Find where the given text appears and provide that cell's center as [X, Y] coordinate. 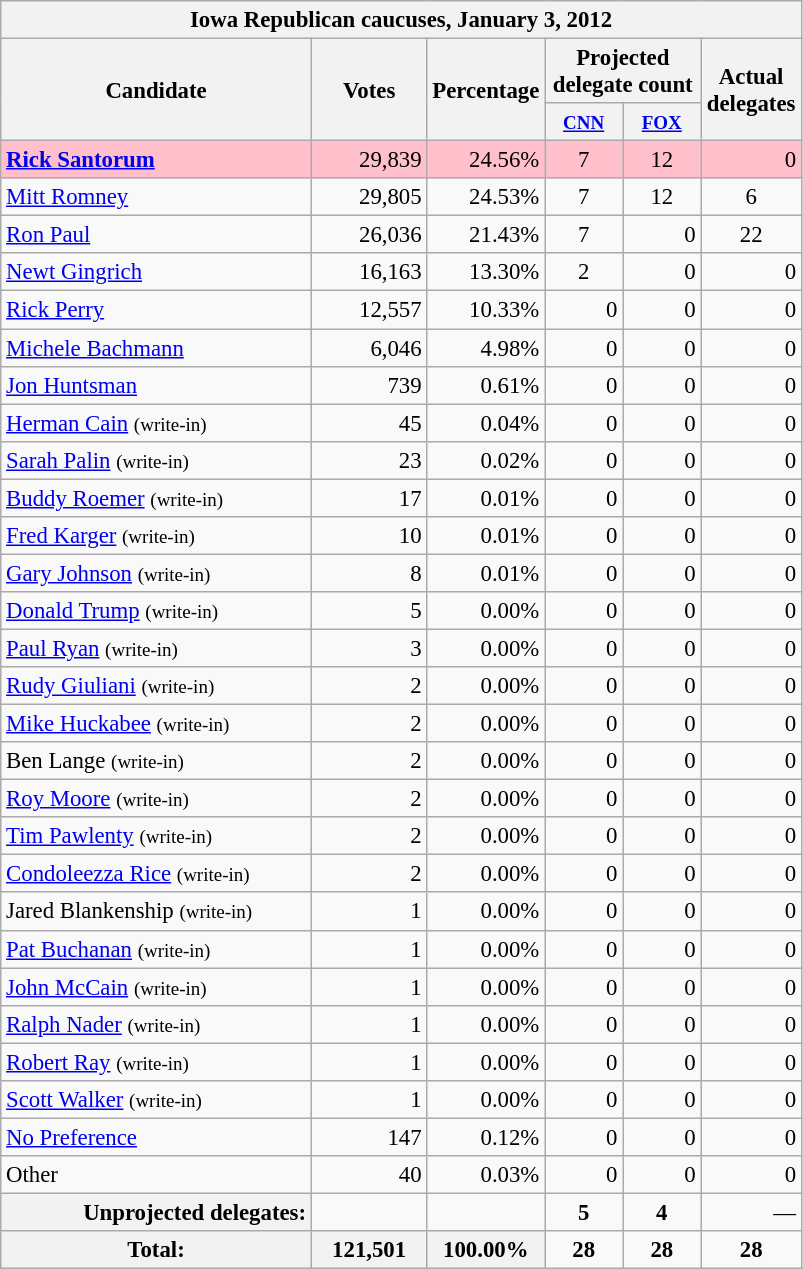
Jon Huntsman [156, 385]
Michele Bachmann [156, 348]
Unprojected delegates: [156, 1212]
45 [369, 423]
Mike Huckabee (write-in) [156, 724]
8 [369, 573]
Rick Santorum [156, 160]
Condoleezza Rice (write-in) [156, 874]
26,036 [369, 235]
0.04% [486, 423]
0.12% [486, 1137]
Paul Ryan (write-in) [156, 648]
739 [369, 385]
Mitt Romney [156, 197]
29,805 [369, 197]
3 [369, 648]
4.98% [486, 348]
22 [752, 235]
Fred Karger (write-in) [156, 536]
17 [369, 498]
24.56% [486, 160]
40 [369, 1175]
6,046 [369, 348]
121,501 [369, 1250]
Projected delegate count [623, 72]
Robert Ray (write-in) [156, 1062]
16,163 [369, 273]
Scott Walker (write-in) [156, 1100]
Roy Moore (write-in) [156, 799]
Tim Pawlenty (write-in) [156, 836]
Rick Perry [156, 310]
Other [156, 1175]
Newt Gingrich [156, 273]
Buddy Roemer (write-in) [156, 498]
Sarah Palin (write-in) [156, 460]
21.43% [486, 235]
Candidate [156, 90]
Donald Trump (write-in) [156, 611]
Actual delegates [752, 90]
4 [662, 1212]
FOX [662, 122]
No Preference [156, 1137]
12,557 [369, 310]
John McCain (write-in) [156, 987]
— [752, 1212]
Jared Blankenship (write-in) [156, 912]
10.33% [486, 310]
10 [369, 536]
0.03% [486, 1175]
24.53% [486, 197]
Iowa Republican caucuses, January 3, 2012 [402, 20]
147 [369, 1137]
0.02% [486, 460]
CNN [584, 122]
100.00% [486, 1250]
29,839 [369, 160]
Pat Buchanan (write-in) [156, 949]
Total: [156, 1250]
13.30% [486, 273]
Votes [369, 90]
Percentage [486, 90]
Herman Cain (write-in) [156, 423]
Ben Lange (write-in) [156, 761]
Rudy Giuliani (write-in) [156, 686]
Ron Paul [156, 235]
23 [369, 460]
Gary Johnson (write-in) [156, 573]
Ralph Nader (write-in) [156, 1024]
6 [752, 197]
0.61% [486, 385]
